Pinpoint the cell where the given text exists, returning its [x, y] midpoint coordinate. 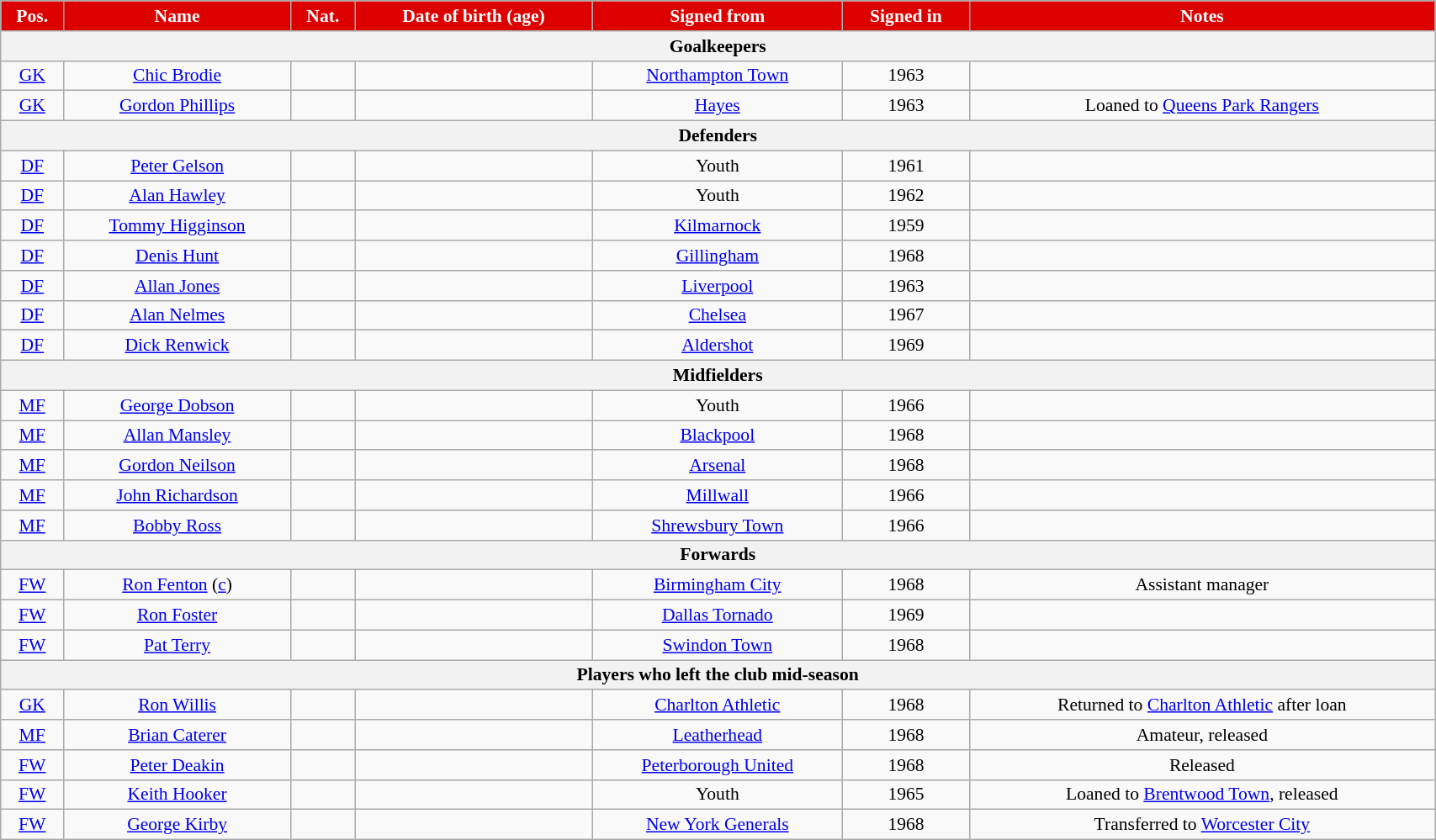
Arsenal [718, 466]
Dick Renwick [178, 346]
John Richardson [178, 495]
1959 [906, 226]
1967 [906, 315]
Allan Jones [178, 286]
Bobby Ross [178, 526]
Swindon Town [718, 645]
Loaned to Brentwood Town, released [1202, 795]
Pat Terry [178, 645]
Date of birth (age) [473, 16]
Players who left the club mid-season [718, 675]
Peterborough United [718, 765]
Liverpool [718, 286]
Forwards [718, 555]
Name [178, 16]
Ron Foster [178, 615]
Northampton Town [718, 76]
Chic Brodie [178, 76]
Denis Hunt [178, 256]
Blackpool [718, 436]
Keith Hooker [178, 795]
New York Generals [718, 825]
Shrewsbury Town [718, 526]
Gordon Phillips [178, 106]
1962 [906, 196]
Defenders [718, 136]
Ron Fenton (c) [178, 585]
George Dobson [178, 405]
Alan Hawley [178, 196]
Kilmarnock [718, 226]
Pos. [32, 16]
Aldershot [718, 346]
Nat. [323, 16]
Millwall [718, 495]
Amateur, released [1202, 735]
Ron Willis [178, 705]
1961 [906, 166]
1965 [906, 795]
Brian Caterer [178, 735]
Tommy Higginson [178, 226]
Released [1202, 765]
Gillingham [718, 256]
Signed in [906, 16]
Gordon Neilson [178, 466]
Assistant manager [1202, 585]
Allan Mansley [178, 436]
George Kirby [178, 825]
Birmingham City [718, 585]
Peter Deakin [178, 765]
Chelsea [718, 315]
Returned to Charlton Athletic after loan [1202, 705]
Loaned to Queens Park Rangers [1202, 106]
Notes [1202, 16]
Leatherhead [718, 735]
Charlton Athletic [718, 705]
Transferred to Worcester City [1202, 825]
Signed from [718, 16]
Goalkeepers [718, 46]
Peter Gelson [178, 166]
Dallas Tornado [718, 615]
Midfielders [718, 376]
Alan Nelmes [178, 315]
Hayes [718, 106]
